Return (X, Y) of the center of cell containing provided text 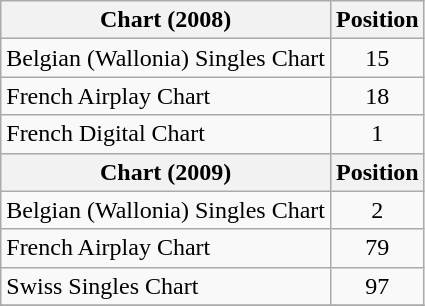
1 (377, 134)
Chart (2008) (166, 20)
2 (377, 210)
18 (377, 96)
15 (377, 58)
Swiss Singles Chart (166, 286)
79 (377, 248)
Chart (2009) (166, 172)
French Digital Chart (166, 134)
97 (377, 286)
